Scan for the cell matching the given text and deliver its [x, y] coordinate at center. 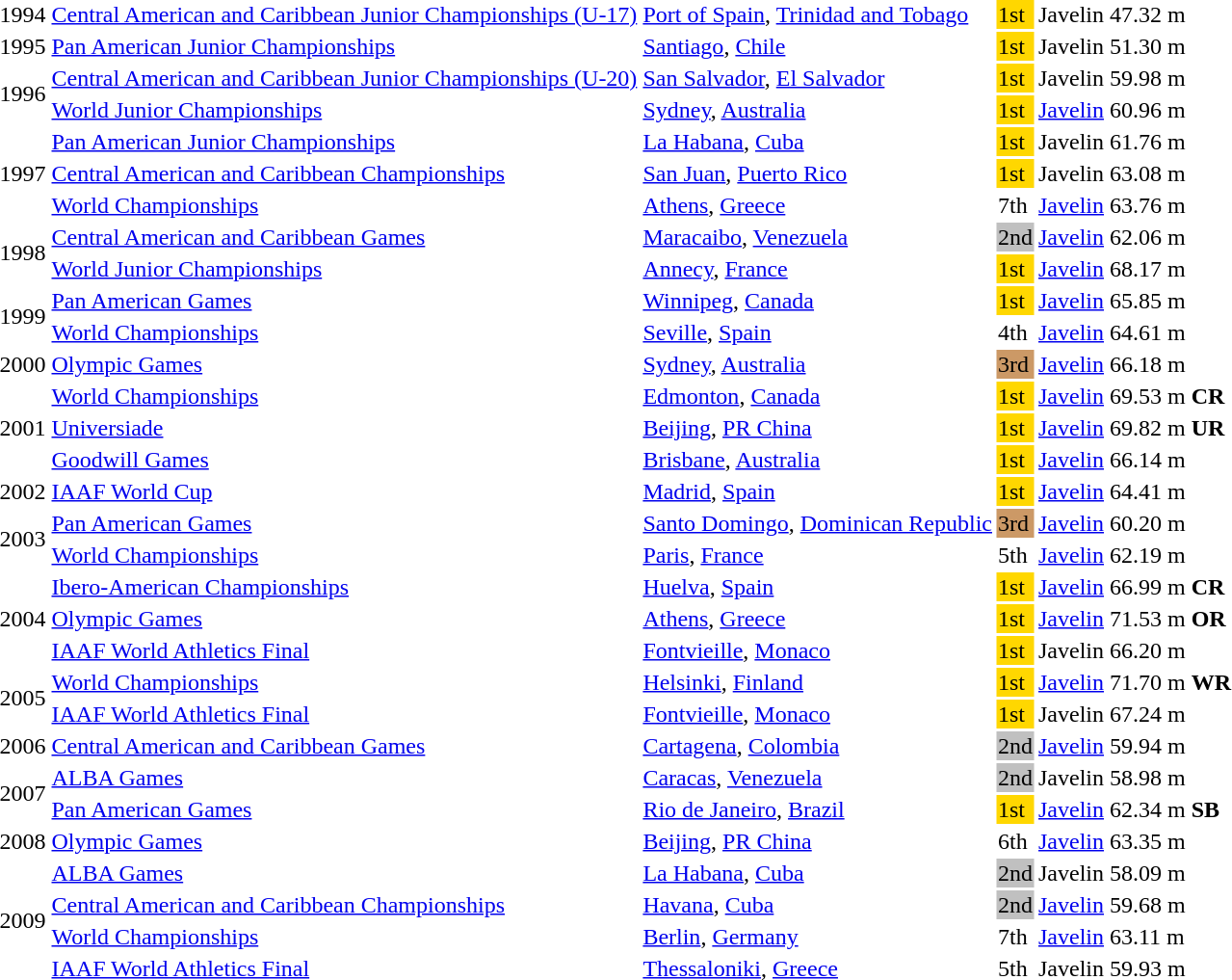
Edmonton, Canada [818, 396]
Goodwill Games [345, 460]
47.32 m [1169, 14]
71.70 m WR [1169, 682]
58.09 m [1169, 873]
68.17 m [1169, 269]
66.99 m CR [1169, 587]
60.20 m [1169, 523]
63.76 m [1169, 205]
66.20 m [1169, 650]
Santiago, Chile [818, 46]
67.24 m [1169, 714]
6th [1015, 841]
San Salvador, El Salvador [818, 78]
60.96 m [1169, 110]
4th [1015, 332]
59.68 m [1169, 905]
Universiade [345, 428]
Cartagena, Colombia [818, 746]
69.53 m CR [1169, 396]
66.14 m [1169, 460]
63.11 m [1169, 937]
Maracaibo, Venezuela [818, 237]
62.19 m [1169, 555]
59.98 m [1169, 78]
Caracas, Venezuela [818, 778]
51.30 m [1169, 46]
59.94 m [1169, 746]
62.34 m SB [1169, 809]
Berlin, Germany [818, 937]
Central American and Caribbean Junior Championships (U-20) [345, 78]
Annecy, France [818, 269]
Paris, France [818, 555]
64.61 m [1169, 332]
Santo Domingo, Dominican Republic [818, 523]
Madrid, Spain [818, 491]
Havana, Cuba [818, 905]
69.82 m UR [1169, 428]
Brisbane, Australia [818, 460]
Huelva, Spain [818, 587]
65.85 m [1169, 301]
66.18 m [1169, 364]
63.35 m [1169, 841]
Seville, Spain [818, 332]
Rio de Janeiro, Brazil [818, 809]
71.53 m OR [1169, 619]
Port of Spain, Trinidad and Tobago [818, 14]
62.06 m [1169, 237]
58.98 m [1169, 778]
Winnipeg, Canada [818, 301]
Helsinki, Finland [818, 682]
Ibero-American Championships [345, 587]
61.76 m [1169, 142]
San Juan, Puerto Rico [818, 173]
IAAF World Cup [345, 491]
63.08 m [1169, 173]
Central American and Caribbean Junior Championships (U-17) [345, 14]
64.41 m [1169, 491]
5th [1015, 555]
